Detect which cell encompasses the target text, then output its (X, Y) center coordinate. 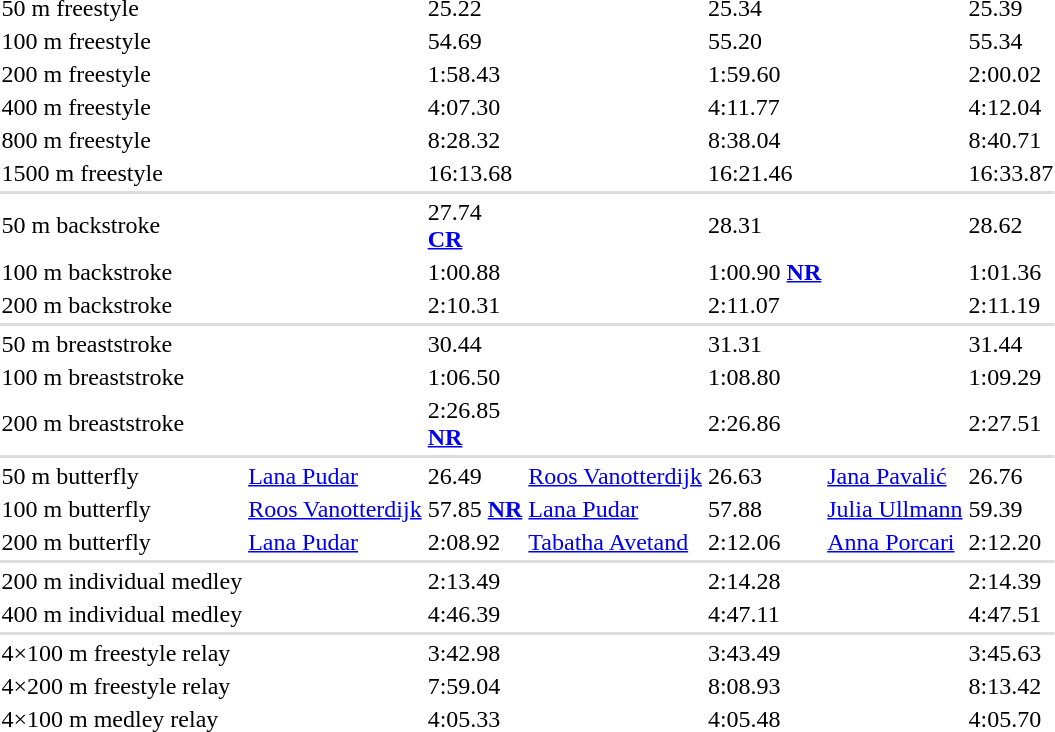
4:12.04 (1011, 107)
4×200 m freestyle relay (122, 686)
1:09.29 (1011, 377)
59.39 (1011, 509)
2:26.86 (764, 424)
55.20 (764, 41)
1:08.80 (764, 377)
2:27.51 (1011, 424)
200 m butterfly (122, 542)
2:08.92 (475, 542)
100 m backstroke (122, 272)
4:47.51 (1011, 614)
4×100 m freestyle relay (122, 653)
7:59.04 (475, 686)
Anna Porcari (895, 542)
8:28.32 (475, 140)
57.85 NR (475, 509)
50 m butterfly (122, 476)
28.62 (1011, 226)
1:00.90 NR (764, 272)
100 m butterfly (122, 509)
2:00.02 (1011, 74)
1:01.36 (1011, 272)
50 m backstroke (122, 226)
800 m freestyle (122, 140)
16:33.87 (1011, 173)
2:26.85NR (475, 424)
4:46.39 (475, 614)
400 m freestyle (122, 107)
1500 m freestyle (122, 173)
16:21.46 (764, 173)
3:45.63 (1011, 653)
2:14.39 (1011, 581)
27.74CR (475, 226)
200 m individual medley (122, 581)
1:06.50 (475, 377)
26.49 (475, 476)
8:38.04 (764, 140)
57.88 (764, 509)
2:10.31 (475, 305)
2:11.07 (764, 305)
8:13.42 (1011, 686)
3:42.98 (475, 653)
31.31 (764, 344)
Julia Ullmann (895, 509)
28.31 (764, 226)
200 m backstroke (122, 305)
26.76 (1011, 476)
100 m freestyle (122, 41)
1:00.88 (475, 272)
Tabatha Avetand (616, 542)
16:13.68 (475, 173)
31.44 (1011, 344)
1:59.60 (764, 74)
2:12.06 (764, 542)
55.34 (1011, 41)
4:07.30 (475, 107)
Jana Pavalić (895, 476)
3:43.49 (764, 653)
400 m individual medley (122, 614)
100 m breaststroke (122, 377)
4:47.11 (764, 614)
54.69 (475, 41)
26.63 (764, 476)
2:11.19 (1011, 305)
8:08.93 (764, 686)
2:13.49 (475, 581)
2:14.28 (764, 581)
50 m breaststroke (122, 344)
1:58.43 (475, 74)
30.44 (475, 344)
200 m freestyle (122, 74)
8:40.71 (1011, 140)
2:12.20 (1011, 542)
4:11.77 (764, 107)
200 m breaststroke (122, 424)
